Search for the cell housing the specified text and yield its [X, Y] center coordinate. 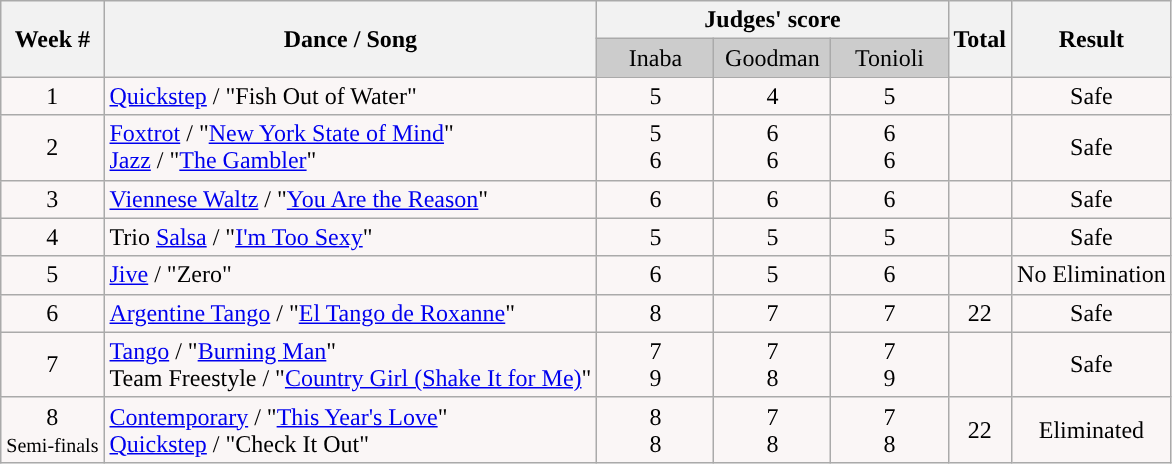
1 [52, 96]
8 [656, 313]
2 [52, 148]
Argentine Tango / "El Tango de Roxanne" [350, 313]
Trio Salsa / "I'm Too Sexy" [350, 237]
3 [52, 199]
Week # [52, 39]
Tango / "Burning Man"Team Freestyle / "Country Girl (Shake It for Me)" [350, 364]
Eliminated [1092, 430]
Contemporary / "This Year's Love"Quickstep / "Check It Out" [350, 430]
Viennese Waltz / "You Are the Reason" [350, 199]
Jive / "Zero" [350, 275]
8Semi-finals [52, 430]
Goodman [772, 58]
Foxtrot / "New York State of Mind"Jazz / "The Gambler" [350, 148]
Quickstep / "Fish Out of Water" [350, 96]
Tonioli [890, 58]
56 [656, 148]
88 [656, 430]
No Elimination [1092, 275]
Judges' score [772, 20]
Dance / Song [350, 39]
Inaba [656, 58]
Total [980, 39]
Result [1092, 39]
